Provide the (x, y) coordinate of the cell's center where the given text is located.  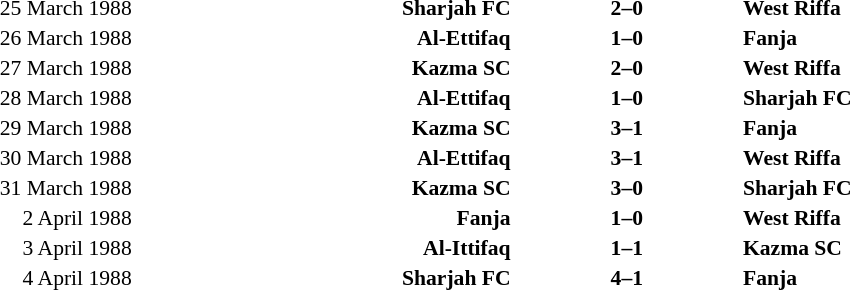
1–1 (627, 248)
Al-Ittifaq (324, 248)
2–0 (627, 68)
3–0 (627, 188)
Fanja (324, 218)
